Identify which cell holds the provided text, then report its (X, Y) central coordinate. 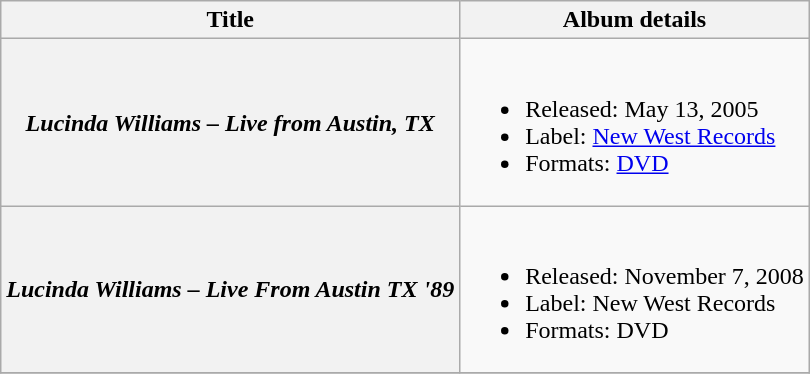
Title (230, 20)
Album details (635, 20)
Lucinda Williams – Live From Austin TX '89 (230, 290)
Released: May 13, 2005Label: New West RecordsFormats: DVD (635, 122)
Released: November 7, 2008Label: New West RecordsFormats: DVD (635, 290)
Lucinda Williams – Live from Austin, TX (230, 122)
